Search for the cell housing the specified text and yield its (x, y) center coordinate. 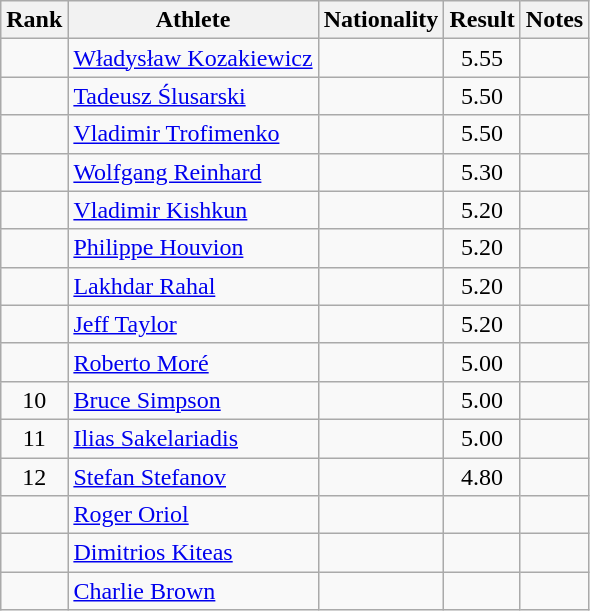
Wolfgang Reinhard (193, 172)
10 (34, 400)
Rank (34, 20)
Stefan Stefanov (193, 477)
Result (482, 20)
4.80 (482, 477)
12 (34, 477)
11 (34, 438)
Władysław Kozakiewicz (193, 58)
Jeff Taylor (193, 324)
Athlete (193, 20)
Dimitrios Kiteas (193, 553)
Philippe Houvion (193, 248)
Lakhdar Rahal (193, 286)
Ilias Sakelariadis (193, 438)
Nationality (381, 20)
Charlie Brown (193, 591)
Bruce Simpson (193, 400)
Notes (554, 20)
Vladimir Trofimenko (193, 134)
5.55 (482, 58)
5.30 (482, 172)
Tadeusz Ślusarski (193, 96)
Vladimir Kishkun (193, 210)
Roger Oriol (193, 515)
Roberto Moré (193, 362)
